Provide the (x, y) coordinate of the cell's center where the given text is located.  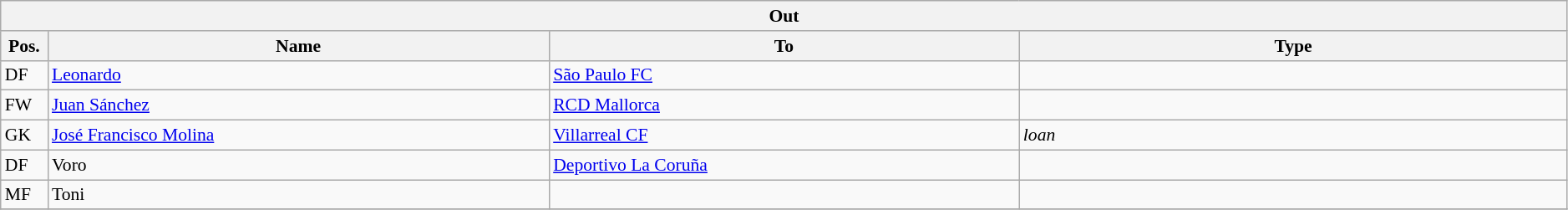
Out (784, 16)
Juan Sánchez (298, 105)
José Francisco Molina (298, 136)
Pos. (24, 46)
Deportivo La Coruña (784, 165)
Leonardo (298, 75)
Type (1293, 46)
To (784, 46)
Toni (298, 195)
RCD Mallorca (784, 105)
Name (298, 46)
MF (24, 195)
Villarreal CF (784, 136)
FW (24, 105)
GK (24, 136)
Voro (298, 165)
São Paulo FC (784, 75)
loan (1293, 136)
